Search for the cell housing the specified text and yield its [X, Y] center coordinate. 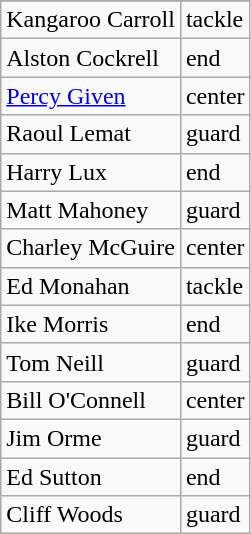
Percy Given [91, 96]
Kangaroo Carroll [91, 20]
Ike Morris [91, 324]
Tom Neill [91, 362]
Harry Lux [91, 172]
Cliff Woods [91, 515]
Raoul Lemat [91, 134]
Ed Monahan [91, 286]
Alston Cockrell [91, 58]
Bill O'Connell [91, 400]
Jim Orme [91, 438]
Matt Mahoney [91, 210]
Charley McGuire [91, 248]
Ed Sutton [91, 477]
